Determine the [x, y] coordinate at the center of the cell enclosing the given text.  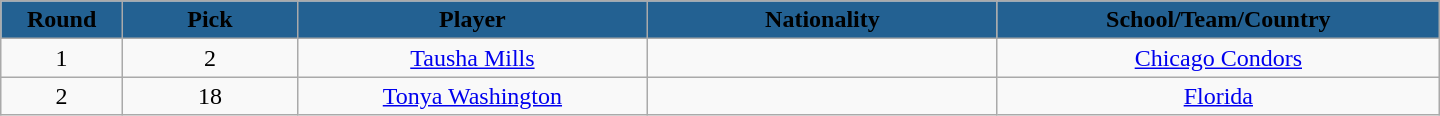
School/Team/Country [1218, 20]
Tausha Mills [472, 58]
Florida [1218, 96]
Pick [210, 20]
Tonya Washington [472, 96]
18 [210, 96]
Chicago Condors [1218, 58]
Player [472, 20]
Nationality [822, 20]
1 [62, 58]
Round [62, 20]
